Return the [X, Y] coordinate for the center point of the cell that contains the specified text.  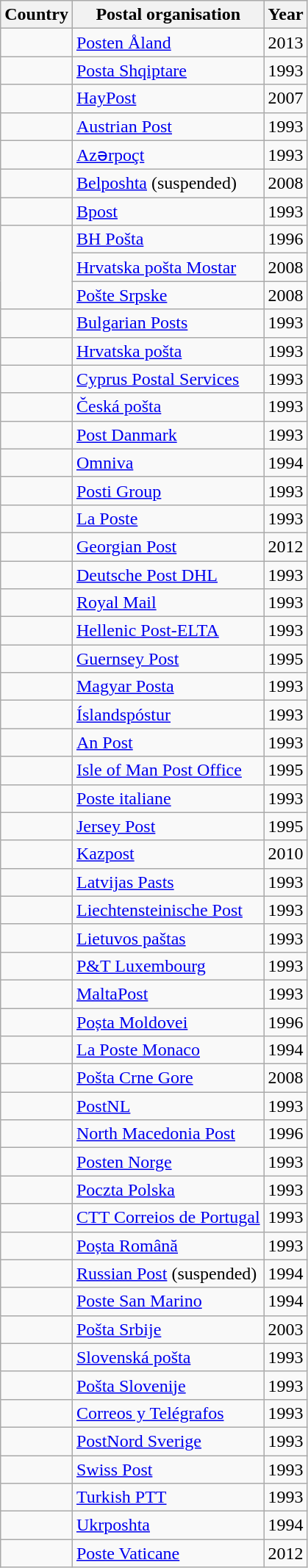
Latvijas Pasts [168, 882]
La Poste Monaco [168, 1050]
Pošta Slovenije [168, 1385]
Cyprus Postal Services [168, 379]
2003 [285, 1329]
2013 [285, 43]
Kazpost [168, 854]
Isle of Man Post Office [168, 770]
Poșta Moldovei [168, 1022]
Country [37, 15]
Poste San Marino [168, 1301]
Lietuvos paštas [168, 938]
Year [285, 15]
Pošta Crne Gore [168, 1078]
Austrian Post [168, 126]
Deutsche Post DHL [168, 575]
PostNL [168, 1106]
Russian Post (suspended) [168, 1273]
Poșta Română [168, 1246]
PostNord Sverige [168, 1441]
Hrvatska pošta [168, 351]
Pošta Srbije [168, 1329]
MaltaPost [168, 994]
Royal Mail [168, 603]
2007 [285, 98]
Swiss Post [168, 1470]
Posten Åland [168, 43]
Guernsey Post [168, 659]
La Poste [168, 519]
Bulgarian Posts [168, 323]
Slovenská pošta [168, 1357]
North Macedonia Post [168, 1134]
Post Danmark [168, 435]
Pošte Srpske [168, 295]
HayPost [168, 98]
Posten Norge [168, 1162]
Jersey Post [168, 826]
Íslandspóstur [168, 715]
Posti Group [168, 491]
BH Pošta [168, 239]
Belposhta (suspended) [168, 184]
Hellenic Post-ELTA [168, 631]
An Post [168, 743]
Magyar Posta [168, 687]
Turkish PTT [168, 1497]
Česká pošta [168, 407]
Ukrposhta [168, 1525]
Bpost [168, 212]
2010 [285, 854]
Omniva [168, 463]
Hrvatska pošta Mostar [168, 267]
Poste Vaticane [168, 1553]
P&T Luxembourg [168, 966]
Liechtensteinische Post [168, 910]
Postal organisation [168, 15]
Poczta Polska [168, 1190]
Azərpoçt [168, 155]
Georgian Post [168, 546]
Poste italiane [168, 798]
CTT Correios de Portugal [168, 1218]
Correos y Telégrafos [168, 1413]
Posta Shqiptare [168, 71]
